Return (x, y) of the center of cell containing provided text 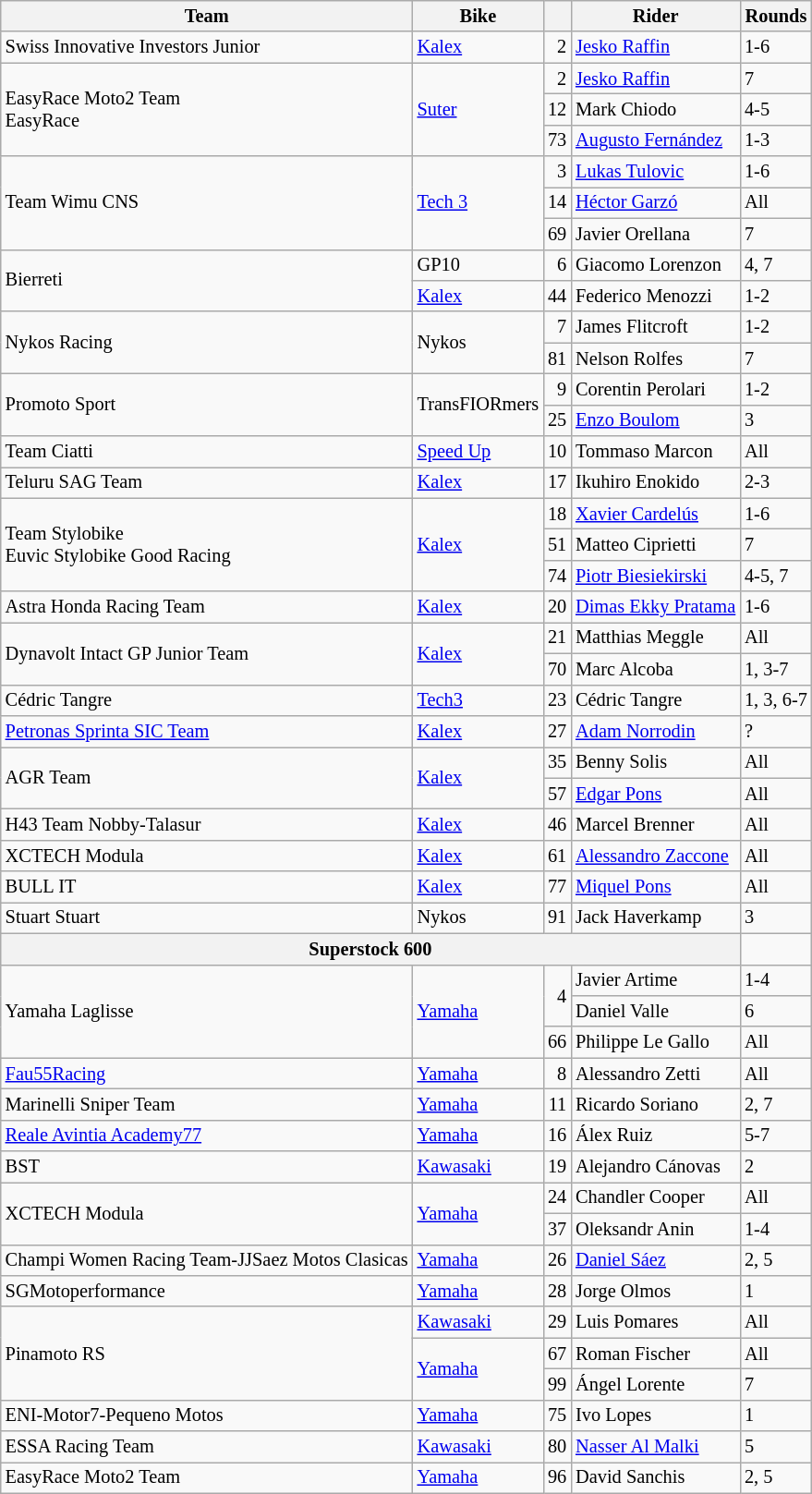
EasyRace Moto2 Team EasyRace (207, 109)
Rider (656, 16)
61 (557, 856)
Champi Women Racing Team-JJSaez Motos Clasicas (207, 1260)
Oleksandr Anin (656, 1229)
Marinelli Sniper Team (207, 1104)
Augusto Fernández (656, 140)
Miquel Pons (656, 887)
81 (557, 358)
Tommaso Marcon (656, 452)
Alessandro Zetti (656, 1074)
Reale Avintia Academy77 (207, 1136)
1-3 (776, 140)
SGMotoperformance (207, 1291)
Benny Solis (656, 762)
91 (557, 917)
Tech 3 (479, 203)
44 (557, 296)
Astra Honda Racing Team (207, 607)
Giacomo Lorenzon (656, 265)
Pinamoto RS (207, 1353)
Chandler Cooper (656, 1197)
16 (557, 1136)
9 (557, 389)
51 (557, 544)
Jack Haverkamp (656, 917)
Marcel Brenner (656, 824)
75 (557, 1415)
67 (557, 1354)
Promoto Sport (207, 405)
Alessandro Zaccone (656, 856)
TransFIORmers (479, 405)
James Flitcroft (656, 327)
Suter (479, 109)
Ángel Lorente (656, 1384)
Daniel Sáez (656, 1260)
BST (207, 1167)
? (776, 731)
Jorge Olmos (656, 1291)
H43 Team Nobby-Talasur (207, 824)
18 (557, 514)
8 (557, 1074)
10 (557, 452)
73 (557, 140)
28 (557, 1291)
2-3 (776, 482)
4-5 (776, 109)
Daniel Valle (656, 1011)
Ricardo Soriano (656, 1104)
Alejandro Cánovas (656, 1167)
Bike (479, 16)
5 (776, 1447)
David Sanchis (656, 1477)
1, 3-7 (776, 669)
Héctor Garzó (656, 202)
29 (557, 1322)
37 (557, 1229)
25 (557, 420)
Superstock 600 (370, 949)
Bierreti (207, 281)
Nelson Rolfes (656, 358)
Rounds (776, 16)
17 (557, 482)
ENI-Motor7-Pequeno Motos (207, 1415)
GP10 (479, 265)
Petronas Sprinta SIC Team (207, 731)
Tech3 (479, 700)
12 (557, 109)
96 (557, 1477)
23 (557, 700)
27 (557, 731)
Adam Norrodin (656, 731)
1, 3, 6-7 (776, 700)
Swiss Innovative Investors Junior (207, 47)
EasyRace Moto2 Team (207, 1477)
80 (557, 1447)
Luis Pomares (656, 1322)
Javier Orellana (656, 234)
Nykos Racing (207, 342)
Corentin Perolari (656, 389)
4 (557, 996)
Ikuhiro Enokido (656, 482)
Xavier Cardelús (656, 514)
Team Wimu CNS (207, 203)
14 (557, 202)
Piotr Biesiekirski (656, 576)
ESSA Racing Team (207, 1447)
57 (557, 794)
Stuart Stuart (207, 917)
21 (557, 638)
Speed Up (479, 452)
Marc Alcoba (656, 669)
5-7 (776, 1136)
Roman Fischer (656, 1354)
Lukas Tulovic (656, 172)
Team Ciatti (207, 452)
26 (557, 1260)
66 (557, 1042)
Nasser Al Malki (656, 1447)
Fau55Racing (207, 1074)
Dimas Ekky Pratama (656, 607)
Yamaha Laglisse (207, 1011)
Enzo Boulom (656, 420)
46 (557, 824)
Team Stylobike Euvic Stylobike Good Racing (207, 545)
2, 7 (776, 1104)
4, 7 (776, 265)
AGR Team (207, 778)
BULL IT (207, 887)
11 (557, 1104)
Federico Menozzi (656, 296)
19 (557, 1167)
Philippe Le Gallo (656, 1042)
Álex Ruiz (656, 1136)
Edgar Pons (656, 794)
Mark Chiodo (656, 109)
Matthias Meggle (656, 638)
70 (557, 669)
99 (557, 1384)
Dynavolt Intact GP Junior Team (207, 652)
74 (557, 576)
77 (557, 887)
Team (207, 16)
Ivo Lopes (656, 1415)
Teluru SAG Team (207, 482)
20 (557, 607)
4-5, 7 (776, 576)
69 (557, 234)
35 (557, 762)
24 (557, 1197)
Matteo Ciprietti (656, 544)
Javier Artime (656, 980)
